For the text-containing cell, return its midpoint in [x, y] coordinate format. 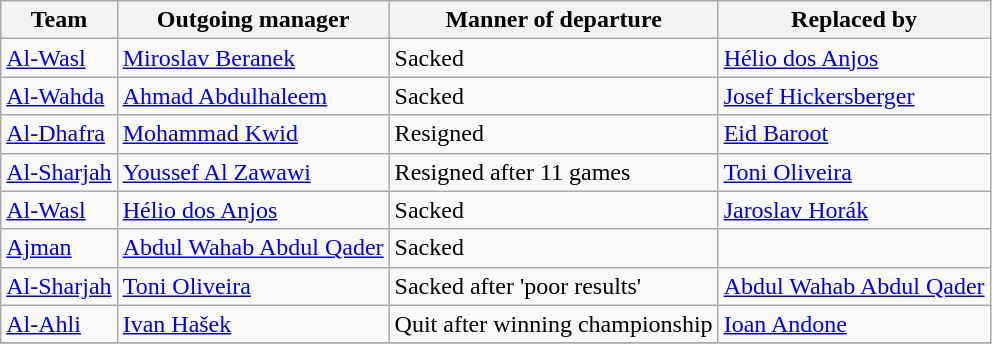
Miroslav Beranek [253, 58]
Al-Ahli [59, 324]
Jaroslav Horák [854, 210]
Replaced by [854, 20]
Eid Baroot [854, 134]
Resigned [554, 134]
Ioan Andone [854, 324]
Resigned after 11 games [554, 172]
Al-Dhafra [59, 134]
Manner of departure [554, 20]
Youssef Al Zawawi [253, 172]
Mohammad Kwid [253, 134]
Ivan Hašek [253, 324]
Ahmad Abdulhaleem [253, 96]
Outgoing manager [253, 20]
Al-Wahda [59, 96]
Team [59, 20]
Josef Hickersberger [854, 96]
Sacked after 'poor results' [554, 286]
Ajman [59, 248]
Quit after winning championship [554, 324]
